Identify which cell holds the provided text, then report its (x, y) central coordinate. 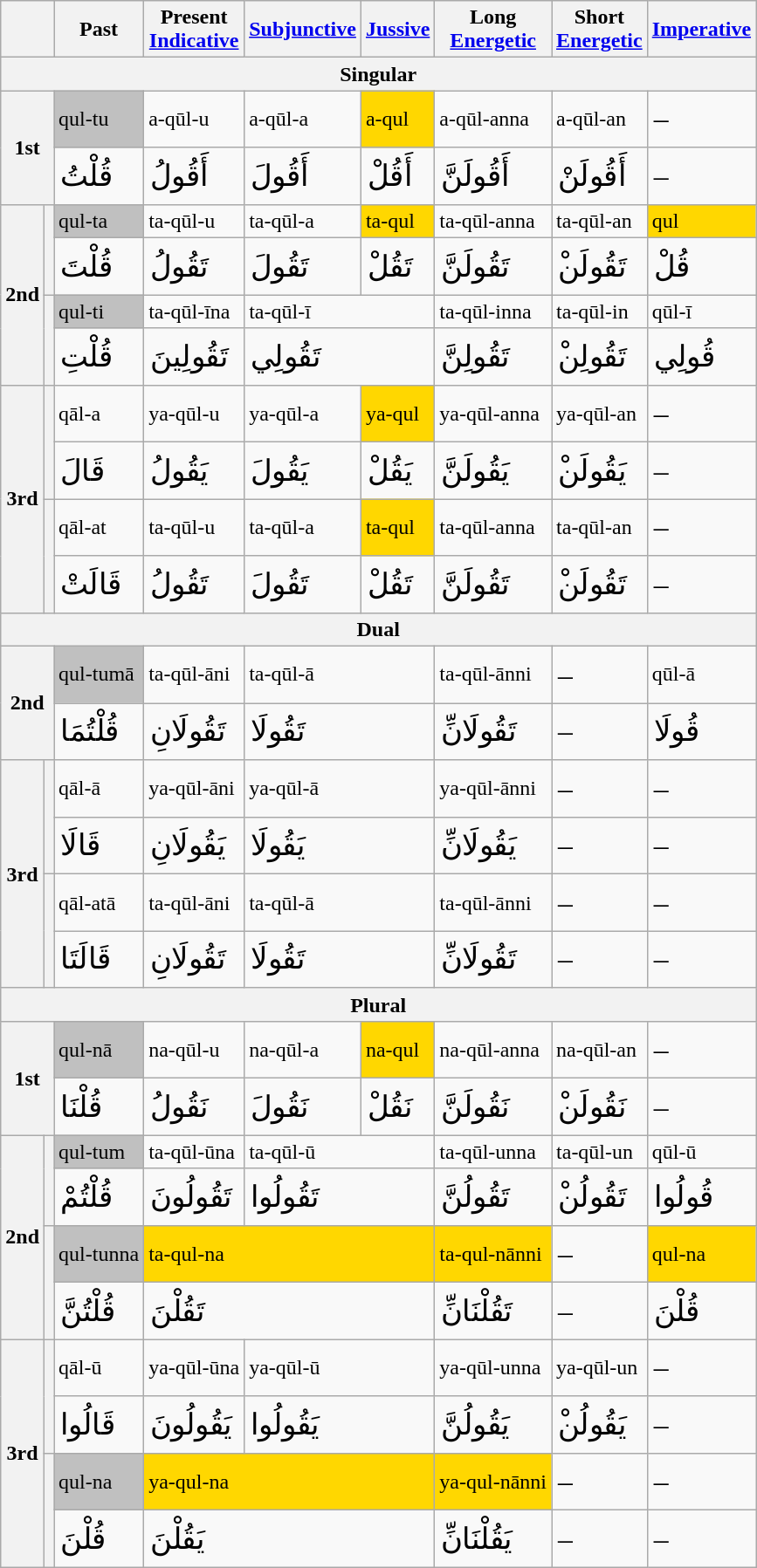
ُنَقُول (194, 1106)
Past (100, 30)
ya-qūl-ā (340, 789)
أَقُولَ (303, 176)
ُيَقُول (194, 469)
qāl-ū (100, 1368)
qūl-ā (701, 674)
PresentIndicative (194, 30)
أَقُولُ (194, 176)
يَقُولَانِّ (493, 845)
ta-qul-nānni (493, 1253)
qul-tu (100, 119)
ta-qūl-ūna (194, 1152)
na-qūl-a (303, 1049)
a-qul (397, 119)
Jussive (397, 30)
قَالَ (100, 469)
ya-qūl-unna (493, 1368)
ya-qūl-ūna (194, 1368)
يَقُلْنَ (290, 1539)
ta-qūl-unna (493, 1152)
يَقُولَنَّ (493, 469)
ya-qul (397, 414)
a-qūl-u (194, 119)
قُلْتُنَّ (100, 1311)
ْيَقُولَن (600, 469)
ya-qūl-ū (340, 1368)
qul-tum (100, 1152)
qāl-ā (100, 789)
يَقُولُوا (340, 1424)
na-qūl-an (600, 1049)
ya-qul-nānni (493, 1482)
Plural (379, 1004)
qāl-a (100, 414)
أَقُلْ (397, 176)
qul-ti (100, 312)
قُولُوا (701, 1197)
ta-qūl-ū (340, 1152)
ْنَقُل (397, 1106)
قُولَا (701, 731)
Imperative (701, 30)
قَالَتْ (100, 585)
قُلْتُمَا (100, 731)
تَقُولُ (194, 267)
qul-ta (100, 221)
ta-qūl-īna (194, 312)
ya-qūl-anna (493, 414)
a-qūl-anna (493, 119)
تَقُلْنَ (290, 1311)
ْنَقُولَن (600, 1106)
ُتَقُول (194, 585)
ya-qūl-un (600, 1368)
نَقُولَنَّ (493, 1106)
ta-qūl-ī (340, 312)
قُلْتُمْ (100, 1197)
تَقُولُوا (340, 1197)
ya-qūl-u (194, 414)
ya-qūl-an (600, 414)
ta-qūl-un (600, 1152)
ْيَقُولُن (600, 1424)
تَقُولُونَ (194, 1197)
a-qūl-a (303, 119)
قَالُوا (100, 1424)
Dual (379, 629)
يَقُولُونَ (194, 1424)
ya-qūl-a (303, 414)
qul (701, 221)
ta-qūl-in (600, 312)
qul-tunna (100, 1253)
Subjunctive (303, 30)
qāl-at (100, 527)
ya-qūl-ānni (493, 789)
تَقُلْنَانِّ (493, 1311)
قُولِي (701, 356)
أَقُولَنْ (600, 176)
يَقُولَا (340, 845)
قَالَتَا (100, 960)
ْتَقُولِن (600, 356)
ْتَقُولُن (600, 1197)
a-qūl-an (600, 119)
أَقُولَنَّ (493, 176)
qāl-atā (100, 902)
ْيَقُل (397, 469)
تَقُولُنَّ (493, 1197)
ta-qul-na (290, 1253)
تَقُولِي (340, 356)
تَقُولَ (303, 267)
قُلْتِ (100, 356)
na-qul (397, 1049)
قَالَا (100, 845)
يَقُلْنَانِّ (493, 1539)
قُلْ (701, 267)
يَقُولَانِ (194, 845)
qūl-ī (701, 312)
qul-tumā (100, 674)
يَقُولُنَّ (493, 1424)
ShortEnergetic (600, 30)
Singular (379, 74)
قُلْنَا (100, 1106)
ta-qūl-inna (493, 312)
َنَقُول (303, 1106)
َيَقُول (303, 469)
na-qūl-u (194, 1049)
na-qūl-anna (493, 1049)
qul-nā (100, 1049)
ya-qūl-āni (194, 789)
qūl-ū (701, 1152)
تَقُولِينَ (194, 356)
َتَقُول (303, 585)
تَقُولِنَّ (493, 356)
قُلْتَ (100, 267)
قُلْتُ (100, 176)
LongEnergetic (493, 30)
ya-qul-na (290, 1482)
